Detect which cell encompasses the target text, then output its (X, Y) center coordinate. 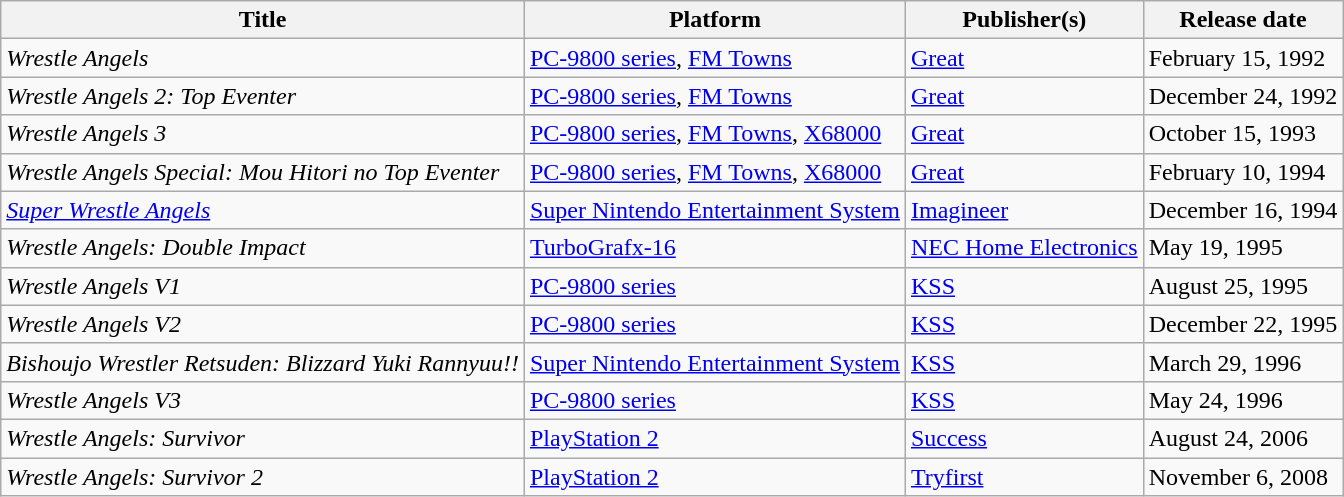
March 29, 1996 (1243, 362)
December 22, 1995 (1243, 324)
Publisher(s) (1024, 20)
December 16, 1994 (1243, 210)
December 24, 1992 (1243, 96)
Success (1024, 438)
NEC Home Electronics (1024, 248)
Imagineer (1024, 210)
Wrestle Angels 3 (263, 134)
February 10, 1994 (1243, 172)
Wrestle Angels: Survivor (263, 438)
Wrestle Angels V3 (263, 400)
Title (263, 20)
Release date (1243, 20)
August 25, 1995 (1243, 286)
Wrestle Angels (263, 58)
May 24, 1996 (1243, 400)
Wrestle Angels Special: Mou Hitori no Top Eventer (263, 172)
May 19, 1995 (1243, 248)
Wrestle Angels V1 (263, 286)
Wrestle Angels: Survivor 2 (263, 477)
Bishoujo Wrestler Retsuden: Blizzard Yuki Rannyuu!! (263, 362)
February 15, 1992 (1243, 58)
TurboGrafx-16 (714, 248)
August 24, 2006 (1243, 438)
Wrestle Angels V2 (263, 324)
Wrestle Angels: Double Impact (263, 248)
Wrestle Angels 2: Top Eventer (263, 96)
November 6, 2008 (1243, 477)
Platform (714, 20)
Super Wrestle Angels (263, 210)
Tryfirst (1024, 477)
October 15, 1993 (1243, 134)
